Find where the given text appears and provide that cell's center as [X, Y] coordinate. 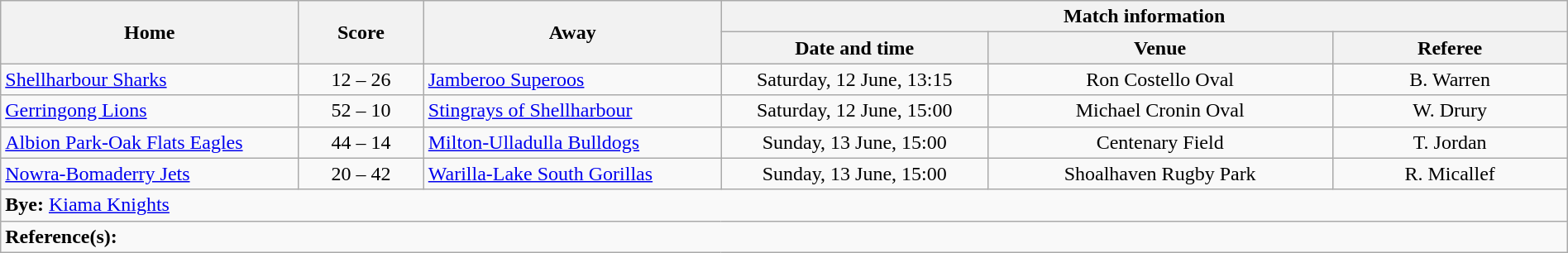
Centenary Field [1159, 142]
Nowra-Bomaderry Jets [150, 174]
Warilla-Lake South Gorillas [572, 174]
Milton-Ulladulla Bulldogs [572, 142]
Venue [1159, 48]
Shoalhaven Rugby Park [1159, 174]
R. Micallef [1450, 174]
Jamberoo Superoos [572, 79]
52 – 10 [361, 111]
Michael Cronin Oval [1159, 111]
44 – 14 [361, 142]
T. Jordan [1450, 142]
Date and time [854, 48]
Home [150, 32]
12 – 26 [361, 79]
Saturday, 12 June, 13:15 [854, 79]
W. Drury [1450, 111]
Stingrays of Shellharbour [572, 111]
Away [572, 32]
Ron Costello Oval [1159, 79]
Bye: Kiama Knights [784, 205]
Shellharbour Sharks [150, 79]
Gerringong Lions [150, 111]
Saturday, 12 June, 15:00 [854, 111]
B. Warren [1450, 79]
20 – 42 [361, 174]
Reference(s): [784, 236]
Match information [1145, 17]
Referee [1450, 48]
Score [361, 32]
Albion Park-Oak Flats Eagles [150, 142]
